Search for the cell housing the specified text and yield its [X, Y] center coordinate. 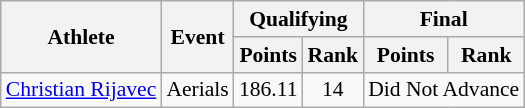
Athlete [82, 36]
14 [334, 90]
186.11 [268, 90]
Did Not Advance [444, 90]
Final [444, 19]
Aerials [197, 90]
Christian Rijavec [82, 90]
Event [197, 36]
Qualifying [298, 19]
